Pinpoint the cell where the given text exists, returning its [X, Y] midpoint coordinate. 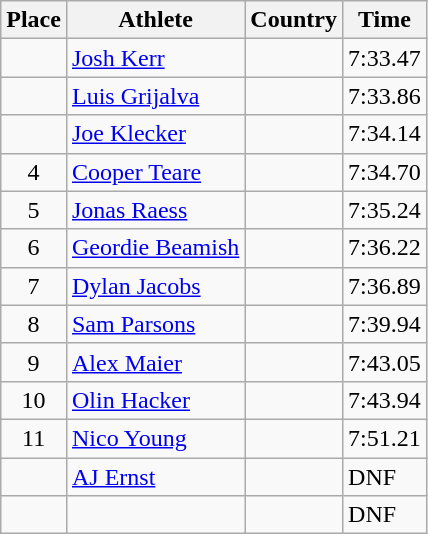
Place [34, 20]
7:35.24 [385, 210]
7:43.05 [385, 362]
7:36.22 [385, 248]
Cooper Teare [155, 172]
Country [294, 20]
Geordie Beamish [155, 248]
11 [34, 438]
Time [385, 20]
Dylan Jacobs [155, 286]
7:33.47 [385, 58]
Luis Grijalva [155, 96]
Joe Klecker [155, 134]
Jonas Raess [155, 210]
7:36.89 [385, 286]
6 [34, 248]
7:34.70 [385, 172]
Athlete [155, 20]
AJ Ernst [155, 477]
Alex Maier [155, 362]
8 [34, 324]
7:39.94 [385, 324]
7:33.86 [385, 96]
9 [34, 362]
10 [34, 400]
Sam Parsons [155, 324]
7:34.14 [385, 134]
7:51.21 [385, 438]
7 [34, 286]
5 [34, 210]
4 [34, 172]
7:43.94 [385, 400]
Josh Kerr [155, 58]
Nico Young [155, 438]
Olin Hacker [155, 400]
